Locate the cell with the specified text and output its (X, Y) center coordinate. 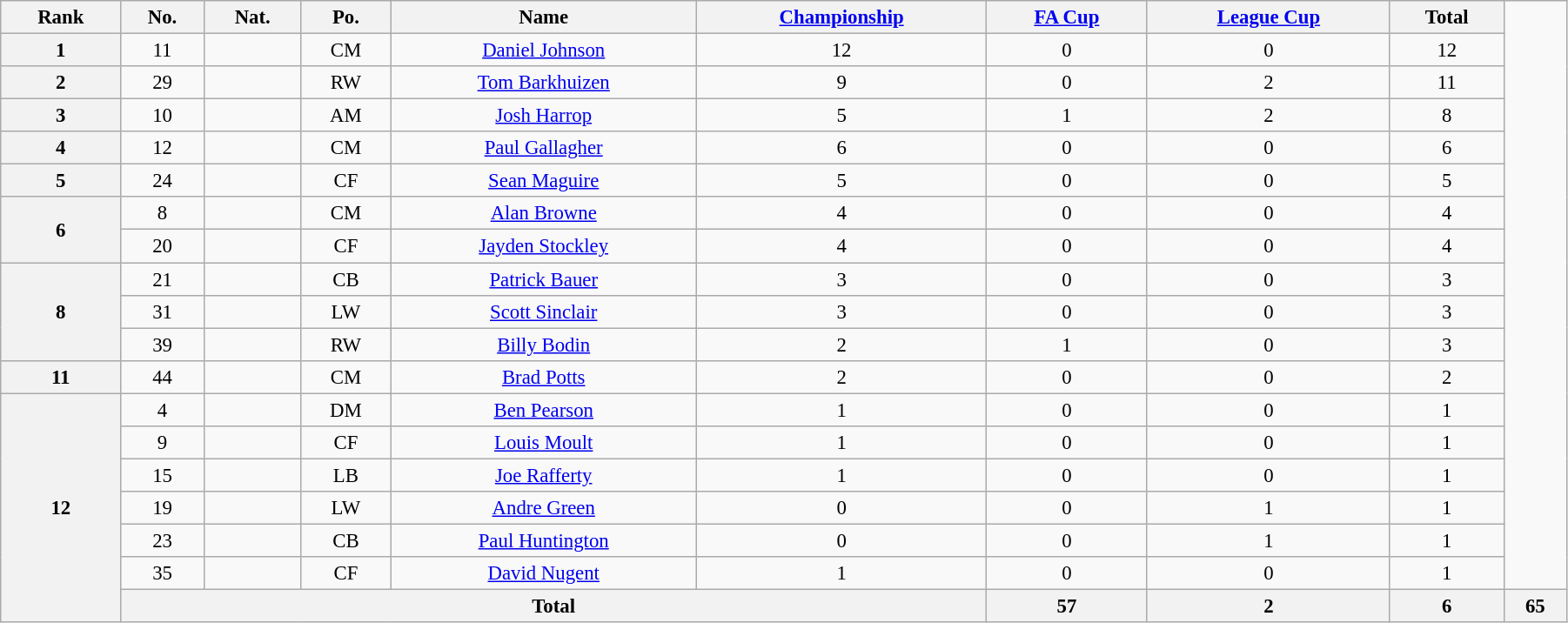
39 (162, 345)
Billy Bodin (544, 345)
Ben Pearson (544, 410)
Patrick Bauer (544, 279)
DM (345, 410)
Joe Rafferty (544, 475)
57 (1067, 606)
LB (345, 475)
21 (162, 279)
29 (162, 83)
League Cup (1269, 17)
15 (162, 475)
David Nugent (544, 573)
23 (162, 540)
Scott Sinclair (544, 311)
Daniel Johnson (544, 50)
Jayden Stockley (544, 246)
No. (162, 17)
20 (162, 246)
35 (162, 573)
Championship (842, 17)
Sean Maguire (544, 181)
19 (162, 508)
Andre Green (544, 508)
Brad Potts (544, 377)
AM (345, 116)
Paul Gallagher (544, 148)
Tom Barkhuizen (544, 83)
Po. (345, 17)
Nat. (252, 17)
Alan Browne (544, 213)
44 (162, 377)
65 (1535, 606)
Name (544, 17)
Josh Harrop (544, 116)
31 (162, 311)
Paul Huntington (544, 540)
10 (162, 116)
24 (162, 181)
Louis Moult (544, 443)
FA Cup (1067, 17)
Rank (61, 17)
